Detect which cell encompasses the target text, then output its (X, Y) center coordinate. 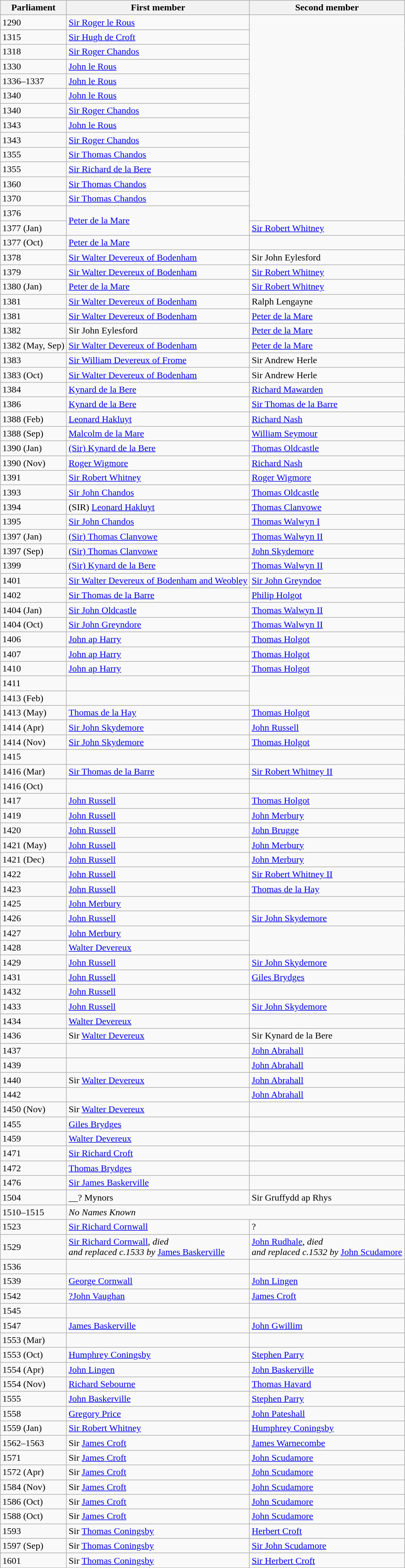
1315 (33, 37)
Sir Herbert Croft (327, 1560)
1393 (33, 492)
Sir Roger le Rous (158, 22)
1459 (33, 1139)
Sir John Greyndore (158, 624)
1472 (33, 1168)
Gregory Price (158, 1414)
1394 (33, 507)
(SIR) Leonard Hakluyt (158, 507)
1419 (33, 815)
1440 (33, 1080)
1426 (33, 918)
1450 (Nov) (33, 1109)
James Croft (327, 1296)
Sir Hugh de Croft (158, 37)
1416 (Oct) (33, 786)
1382 (33, 331)
1410 (33, 669)
1330 (33, 66)
1370 (33, 199)
1420 (33, 830)
1399 (33, 566)
1572 (Apr) (33, 1472)
1536 (33, 1267)
No Names Known (236, 1212)
1562–1563 (33, 1443)
1413 (May) (33, 713)
John Skydemore (327, 551)
James Warnecombe (327, 1443)
1558 (33, 1414)
1397 (Jan) (33, 536)
Richard Sebourne (158, 1384)
1476 (33, 1183)
George Cornwall (158, 1281)
Sir James Baskerville (158, 1183)
Sir Richard Croft (158, 1154)
__? Mynors (158, 1198)
1388 (Feb) (33, 419)
1397 (Sep) (33, 551)
1523 (33, 1227)
1382 (May, Sep) (33, 345)
Malcolm de la Mare (158, 434)
1377 (Oct) (33, 243)
?John Vaughan (158, 1296)
Thomas Brydges (158, 1168)
1554 (Apr) (33, 1370)
1422 (33, 874)
1391 (33, 478)
Thomas Clanvowe (327, 507)
1390 (Jan) (33, 448)
John Rudhale, died and replaced c.1532 by John Scudamore (327, 1247)
1360 (33, 184)
1433 (33, 1006)
1406 (33, 639)
James Baskerville (158, 1325)
John Brugge (327, 830)
Herbert Croft (327, 1531)
1542 (33, 1296)
1404 (Jan) (33, 610)
1529 (33, 1247)
1439 (33, 1065)
1380 (Jan) (33, 287)
1547 (33, 1325)
1377 (Jan) (33, 228)
1432 (33, 992)
Philip Holgot (327, 595)
1436 (33, 1036)
Sir Kynard de la Bere (327, 1036)
1395 (33, 522)
1553 (Mar) (33, 1340)
1455 (33, 1124)
Sir Walter Devereux of Bodenham and Weobley (158, 580)
Second member (327, 8)
1434 (33, 1021)
1416 (Mar) (33, 771)
Sir John Greyndoe (327, 580)
1425 (33, 904)
1429 (33, 962)
1414 (Nov) (33, 742)
1379 (33, 272)
1421 (Dec) (33, 859)
? (327, 1227)
1597 (Sep) (33, 1546)
1318 (33, 52)
1386 (33, 404)
1402 (33, 595)
1388 (Sep) (33, 434)
Sir Richard Cornwall, died and replaced c.1533 by James Baskerville (158, 1247)
1417 (33, 801)
Richard Mawarden (327, 389)
1390 (Nov) (33, 463)
1336–1337 (33, 81)
1593 (33, 1531)
1431 (33, 977)
Sir William Devereux of Frome (158, 360)
John Pateshall (327, 1414)
1588 (Oct) (33, 1516)
1383 (33, 360)
1421 (May) (33, 845)
1384 (33, 389)
Thomas Walwyn I (327, 522)
John Gwillim (327, 1325)
1404 (Oct) (33, 624)
1442 (33, 1094)
1376 (33, 213)
1427 (33, 933)
Sir Gruffydd ap Rhys (327, 1198)
1510–1515 (33, 1212)
Sir John Scudamore (327, 1546)
1504 (33, 1198)
1601 (33, 1560)
1423 (33, 889)
Sir Richard Cornwall (158, 1227)
1383 (Oct) (33, 375)
1378 (33, 257)
1586 (Oct) (33, 1502)
1407 (33, 654)
1411 (33, 683)
1545 (33, 1311)
1437 (33, 1050)
First member (158, 8)
1290 (33, 22)
1571 (33, 1458)
Ralph Lengayne (327, 301)
1414 (Apr) (33, 727)
Parliament (33, 8)
Sir Richard de la Bere (158, 169)
1413 (Feb) (33, 698)
Thomas Havard (327, 1384)
Sir John Oldcastle (158, 610)
1554 (Nov) (33, 1384)
1553 (Oct) (33, 1355)
William Seymour (327, 434)
1559 (Jan) (33, 1428)
1415 (33, 757)
1401 (33, 580)
1555 (33, 1399)
1584 (Nov) (33, 1487)
1539 (33, 1281)
1471 (33, 1154)
1428 (33, 948)
Leonard Hakluyt (158, 419)
